Provide the [X, Y] coordinate of the cell's center where the given text is located.  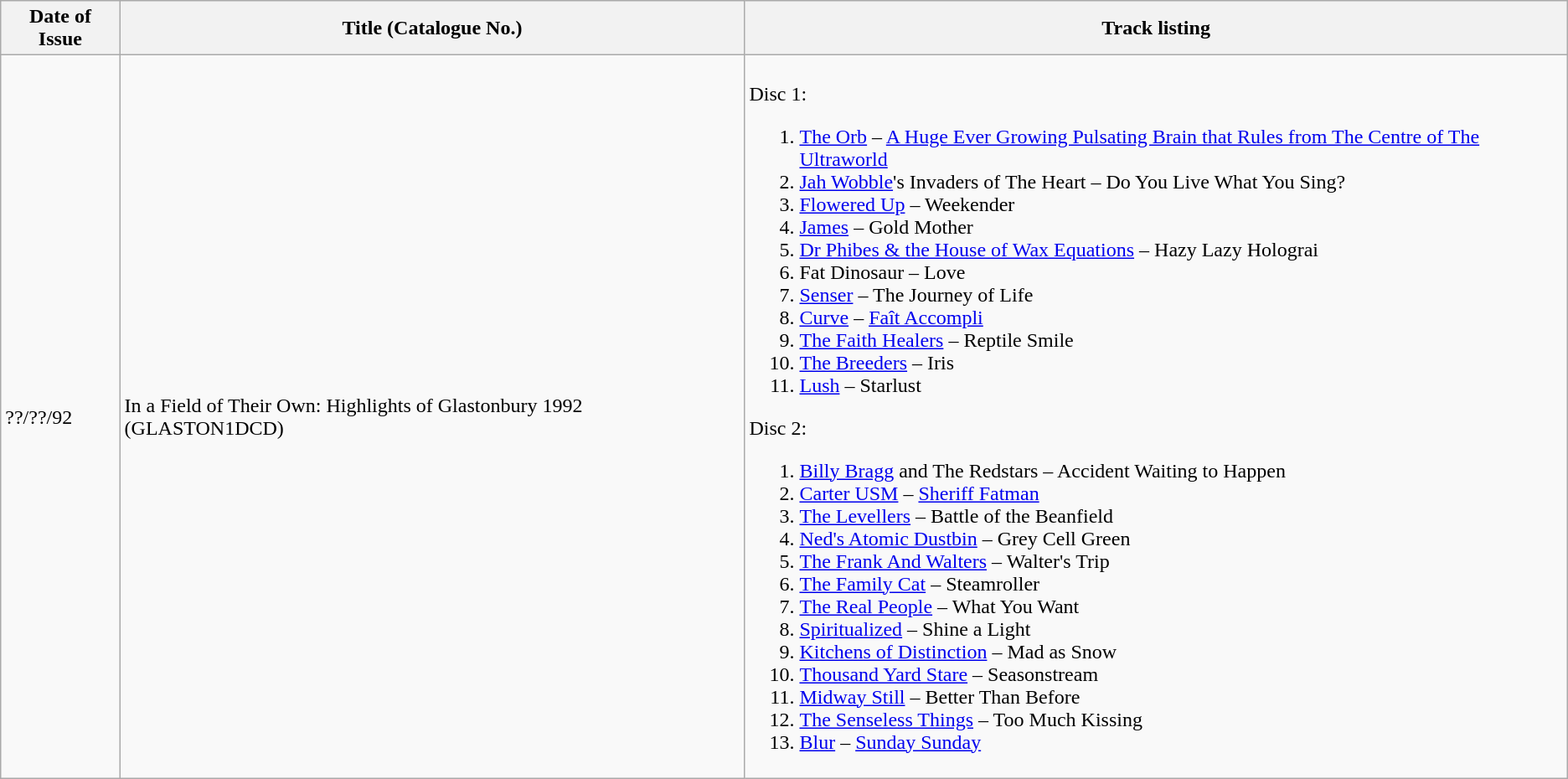
Track listing [1156, 28]
??/??/92 [60, 417]
Date of Issue [60, 28]
Title (Catalogue No.) [432, 28]
In a Field of Their Own: Highlights of Glastonbury 1992 (GLASTON1DCD) [432, 417]
